Return the (X, Y) coordinate for the center point of the cell that contains the specified text.  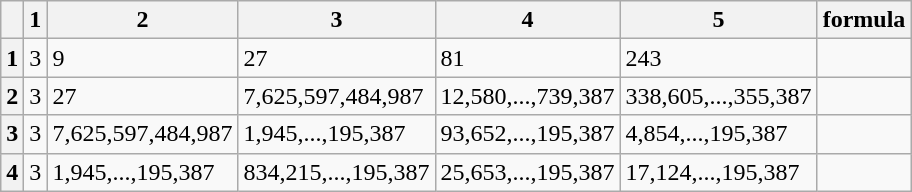
17,124,...,195,387 (718, 172)
5 (718, 20)
338,605,...,355,387 (718, 96)
formula (864, 20)
81 (528, 58)
12,580,...,739,387 (528, 96)
9 (142, 58)
243 (718, 58)
4,854,...,195,387 (718, 134)
834,215,...,195,387 (336, 172)
93,652,...,195,387 (528, 134)
25,653,...,195,387 (528, 172)
